Detect which cell encompasses the target text, then output its (X, Y) center coordinate. 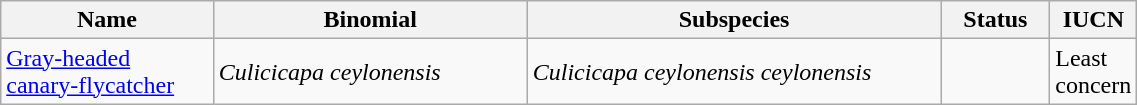
Culicicapa ceylonensis (370, 72)
Name (107, 20)
Least concern (1094, 72)
Culicicapa ceylonensis ceylonensis (734, 72)
Status (996, 20)
IUCN (1094, 20)
Binomial (370, 20)
Gray-headed canary-flycatcher (107, 72)
Subspecies (734, 20)
